Determine the [X, Y] coordinate at the center of the cell enclosing the given text.  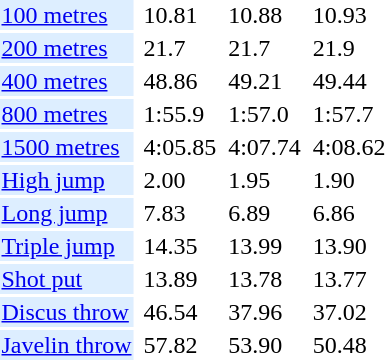
10.81 [180, 15]
Shot put [66, 279]
100 metres [66, 15]
14.35 [180, 246]
High jump [66, 180]
400 metres [66, 81]
2.00 [180, 180]
Triple jump [66, 246]
Javelin throw [66, 345]
1500 metres [66, 147]
46.54 [180, 312]
13.89 [180, 279]
53.90 [265, 345]
7.83 [180, 213]
4:05.85 [180, 147]
10.88 [265, 15]
Long jump [66, 213]
48.86 [180, 81]
49.21 [265, 81]
Discus throw [66, 312]
4:07.74 [265, 147]
1:55.9 [180, 114]
6.89 [265, 213]
1:57.0 [265, 114]
37.96 [265, 312]
1.95 [265, 180]
200 metres [66, 48]
57.82 [180, 345]
800 metres [66, 114]
13.78 [265, 279]
13.99 [265, 246]
